Return (X, Y) of the center of cell containing provided text 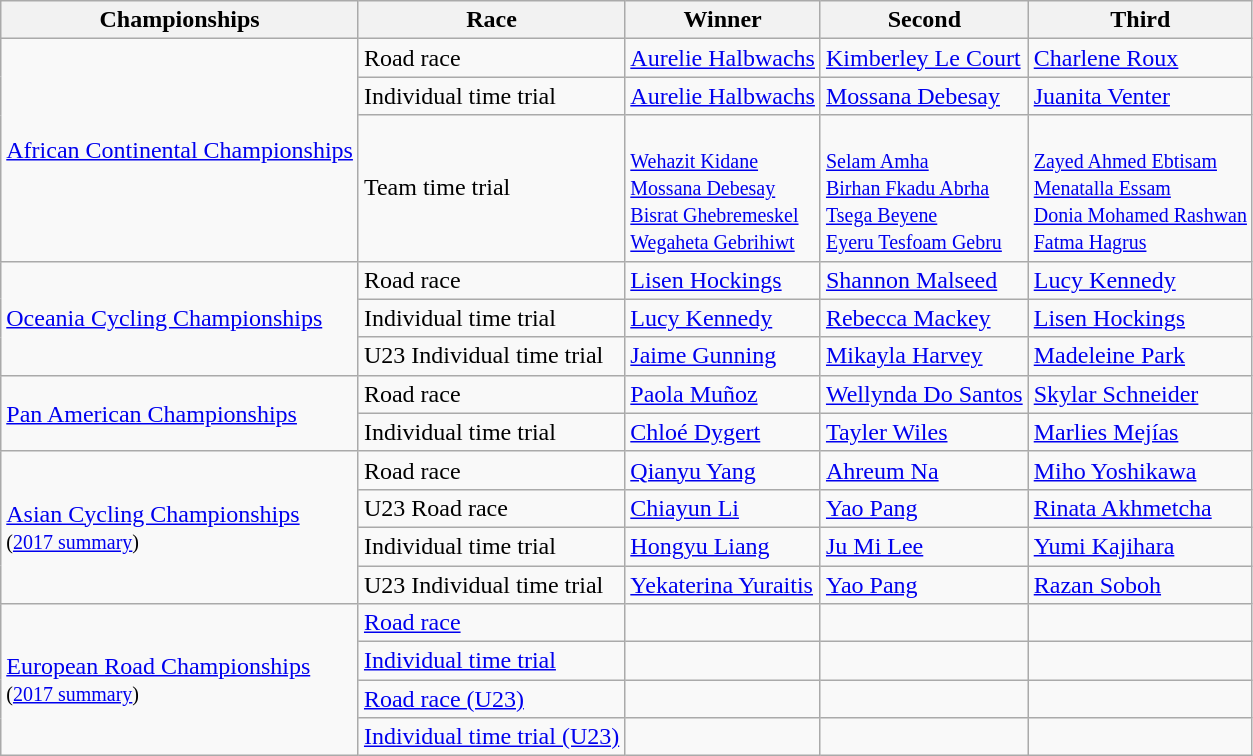
U23 Road race (491, 508)
Shannon Malseed (924, 280)
Qianyu Yang (723, 470)
Yumi Kajihara (1140, 546)
Zayed Ahmed EbtisamMenatalla EssamDonia Mohamed RashwanFatma Hagrus (1140, 188)
Skylar Schneider (1140, 394)
Selam AmhaBirhan Fkadu AbrhaTsega BeyeneEyeru Tesfoam Gebru (924, 188)
African Continental Championships (180, 150)
Miho Yoshikawa (1140, 470)
Road race (U23) (491, 699)
Chiayun Li (723, 508)
Individual time trial (U23) (491, 737)
Wellynda Do Santos (924, 394)
Jaime Gunning (723, 356)
Wehazit KidaneMossana DebesayBisrat GhebremeskelWegaheta Gebrihiwt (723, 188)
European Road Championships (2017 summary) (180, 680)
Team time trial (491, 188)
Mossana Debesay (924, 96)
Championships (180, 20)
Yekaterina Yuraitis (723, 585)
Madeleine Park (1140, 356)
Rinata Akhmetcha (1140, 508)
Rebecca Mackey (924, 318)
Race (491, 20)
Paola Muñoz (723, 394)
Razan Soboh (1140, 585)
Mikayla Harvey (924, 356)
Asian Cycling Championships (2017 summary) (180, 527)
Ahreum Na (924, 470)
Tayler Wiles (924, 432)
Second (924, 20)
Third (1140, 20)
Hongyu Liang (723, 546)
Juanita Venter (1140, 96)
Ju Mi Lee (924, 546)
Pan American Championships (180, 413)
Oceania Cycling Championships (180, 318)
Chloé Dygert (723, 432)
Marlies Mejías (1140, 432)
Charlene Roux (1140, 58)
Kimberley Le Court (924, 58)
Winner (723, 20)
